Output the (X, Y) coordinate of the center of the cell containing the given text.  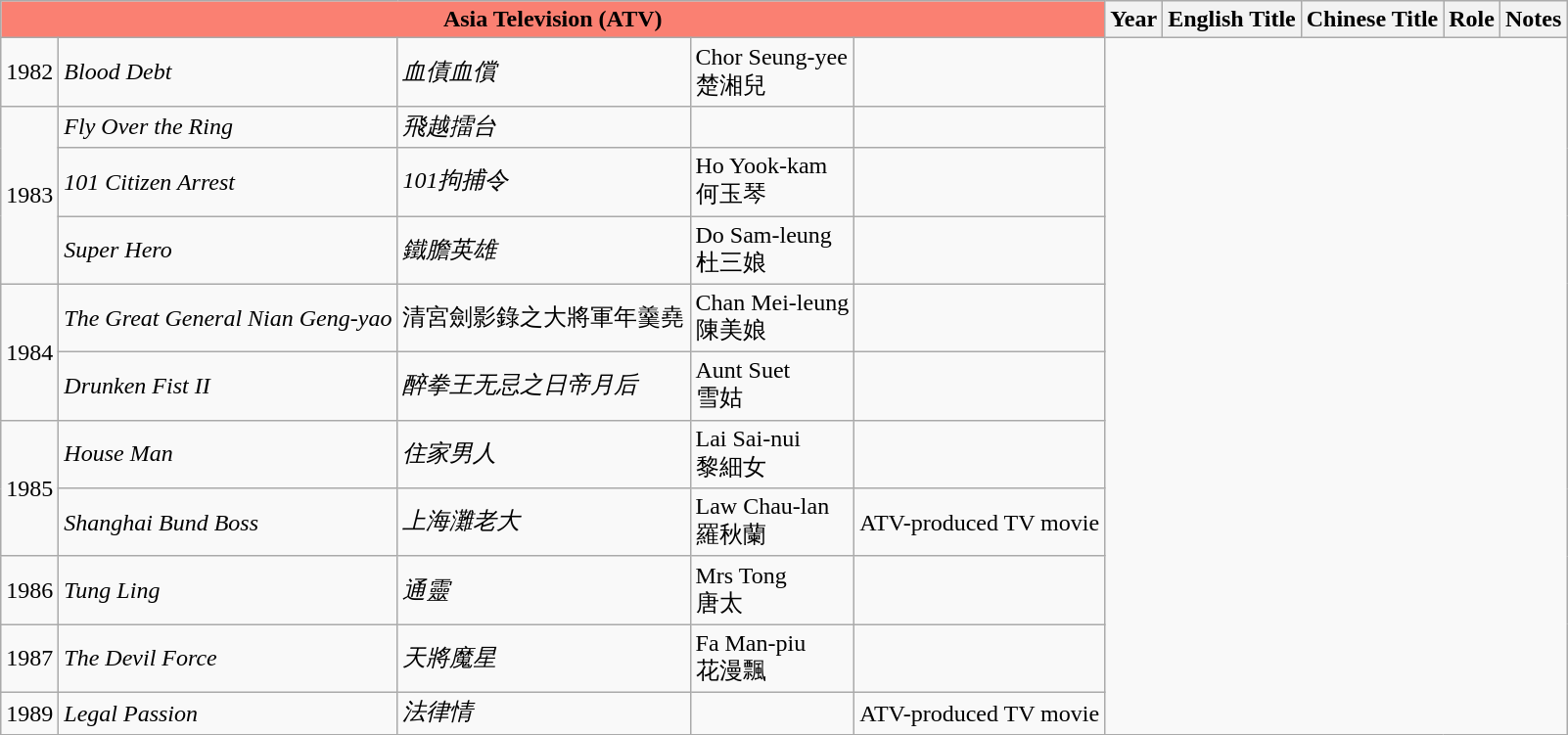
Year (1133, 20)
法律情 (544, 712)
住家男人 (544, 454)
Tung Ling (228, 590)
飛越擂台 (544, 127)
The Devil Force (228, 659)
101拘捕令 (544, 182)
Super Hero (228, 250)
Legal Passion (228, 712)
鐵膽英雄 (544, 250)
Shanghai Bund Boss (228, 523)
1984 (29, 352)
Fly Over the Ring (228, 127)
清宮劍影錄之大將軍年羹堯 (544, 318)
1987 (29, 659)
Mrs Tong 唐太 (772, 590)
1986 (29, 590)
1983 (29, 195)
Asia Television (ATV) (553, 20)
Do Sam-leung 杜三娘 (772, 250)
Notes (1533, 20)
天將魔星 (544, 659)
Chan Mei-leung陳美娘 (772, 318)
Chor Seung-yee楚湘兒 (772, 72)
血債血償 (544, 72)
1982 (29, 72)
Blood Debt (228, 72)
Aunt Suet 雪姑 (772, 387)
Chinese Title (1372, 20)
1989 (29, 712)
Ho Yook-kam 何玉琴 (772, 182)
House Man (228, 454)
101 Citizen Arrest (228, 182)
通靈 (544, 590)
Fa Man-piu 花漫飄 (772, 659)
Lai Sai-nui 黎細女 (772, 454)
醉拳王无忌之日帝月后 (544, 387)
Law Chau-lan羅秋蘭 (772, 523)
English Title (1232, 20)
1985 (29, 487)
The Great General Nian Geng-yao (228, 318)
上海灘老大 (544, 523)
Drunken Fist II (228, 387)
Role (1472, 20)
